Return the [x, y] coordinate for the center point of the cell that contains the specified text.  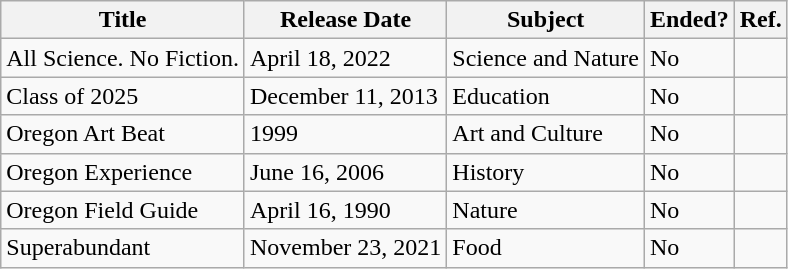
April 18, 2022 [345, 58]
Ended? [689, 20]
November 23, 2021 [345, 248]
Title [123, 20]
Food [546, 248]
Oregon Field Guide [123, 210]
Education [546, 96]
April 16, 1990 [345, 210]
History [546, 172]
Subject [546, 20]
Class of 2025 [123, 96]
Art and Culture [546, 134]
Science and Nature [546, 58]
1999 [345, 134]
Release Date [345, 20]
Nature [546, 210]
Oregon Experience [123, 172]
All Science. No Fiction. [123, 58]
Superabundant [123, 248]
December 11, 2013 [345, 96]
June 16, 2006 [345, 172]
Oregon Art Beat [123, 134]
Ref. [760, 20]
